Identify which cell holds the provided text, then report its [X, Y] central coordinate. 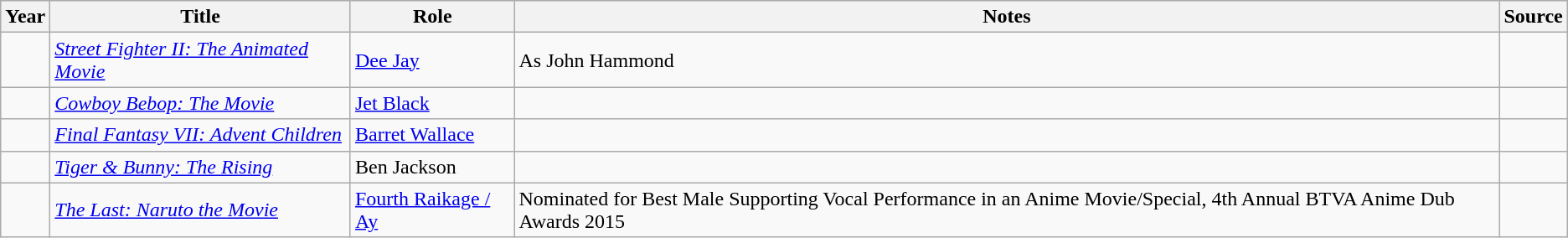
Final Fantasy VII: Advent Children [201, 135]
Tiger & Bunny: The Rising [201, 167]
Source [1533, 17]
Role [432, 17]
Street Fighter II: The Animated Movie [201, 60]
Cowboy Bebop: The Movie [201, 103]
The Last: Naruto the Movie [201, 210]
Year [25, 17]
Notes [1007, 17]
Ben Jackson [432, 167]
Barret Wallace [432, 135]
Fourth Raikage / Ay [432, 210]
Dee Jay [432, 60]
As John Hammond [1007, 60]
Nominated for Best Male Supporting Vocal Performance in an Anime Movie/Special, 4th Annual BTVA Anime Dub Awards 2015 [1007, 210]
Jet Black [432, 103]
Title [201, 17]
